Scan for the cell matching the given text and deliver its [X, Y] coordinate at center. 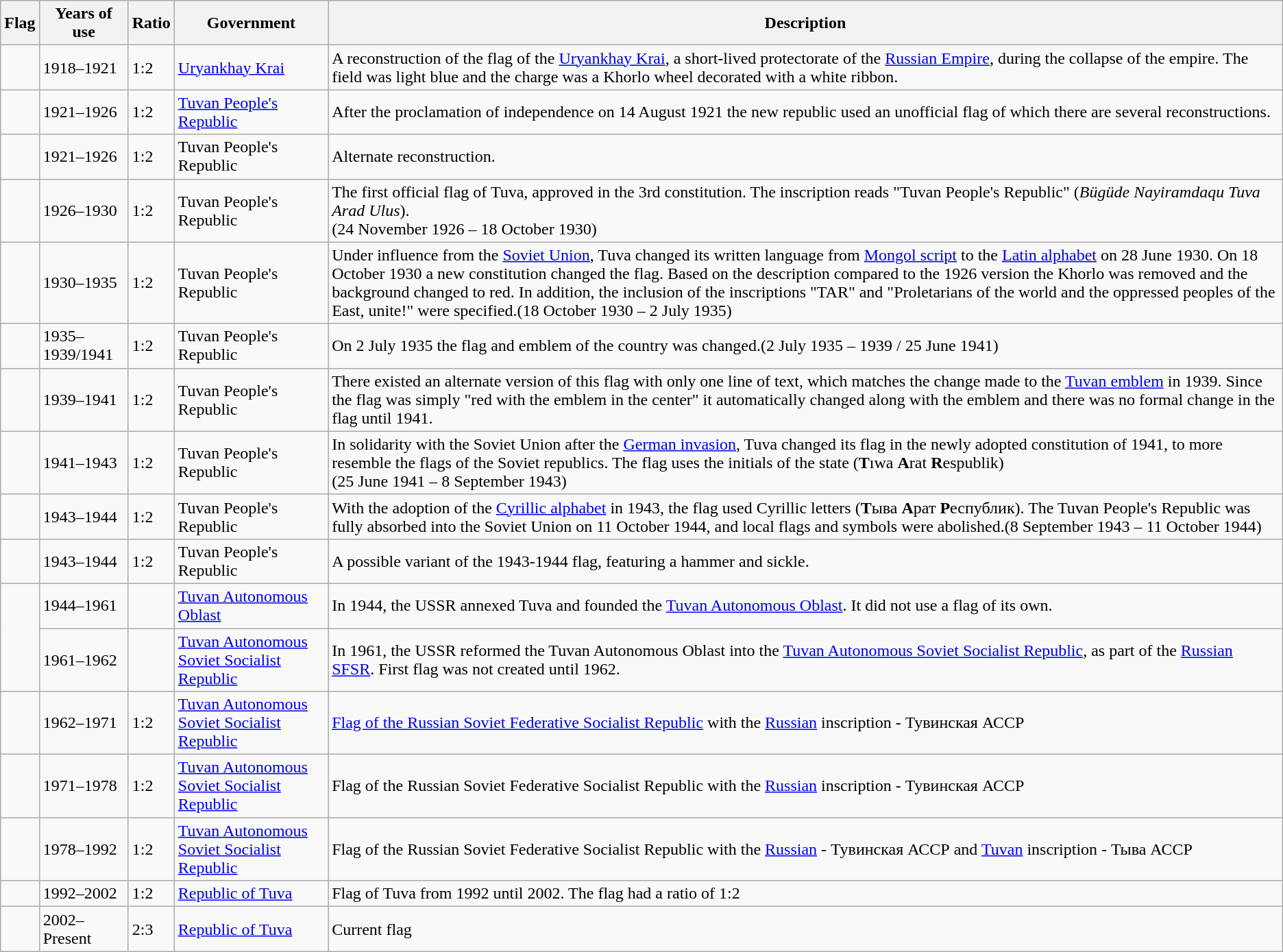
1939–1941 [84, 400]
Uryankhay Krai [251, 67]
2:3 [151, 929]
Government [251, 23]
Tuvan Autonomous Oblast [251, 606]
Flag of the Russian Soviet Federative Socialist Republic with the Russian - Тувинская АССР and Tuvan inscription - Тыва АССР [806, 849]
In 1944, the USSR annexed Tuva and founded the Tuvan Autonomous Oblast. It did not use a flag of its own. [806, 606]
Ratio [151, 23]
1992–2002 [84, 894]
1971–1978 [84, 786]
A possible variant of the 1943-1944 flag, featuring a hammer and sickle. [806, 561]
1944–1961 [84, 606]
On 2 July 1935 the flag and emblem of the country was changed.(2 July 1935 – 1939 / 25 June 1941) [806, 345]
Alternate reconstruction. [806, 156]
Years of use [84, 23]
1918–1921 [84, 67]
1961–1962 [84, 659]
1941–1943 [84, 463]
Description [806, 23]
Flag [20, 23]
1926–1930 [84, 210]
1978–1992 [84, 849]
Current flag [806, 929]
1930–1935 [84, 282]
After the proclamation of independence on 14 August 1921 the new republic used an unofficial flag of which there are several reconstructions. [806, 112]
1962–1971 [84, 723]
1935–1939/1941 [84, 345]
Flag of Tuva from 1992 until 2002. The flag had a ratio of 1:2 [806, 894]
2002–Present [84, 929]
